Find where the given text appears and provide that cell's center as [X, Y] coordinate. 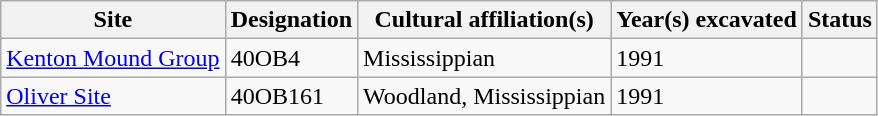
Woodland, Mississippian [484, 96]
Site [113, 20]
Year(s) excavated [707, 20]
Status [840, 20]
40OB4 [291, 58]
Oliver Site [113, 96]
Kenton Mound Group [113, 58]
Mississippian [484, 58]
Designation [291, 20]
Cultural affiliation(s) [484, 20]
40OB161 [291, 96]
